Return (X, Y) of the center of cell containing provided text 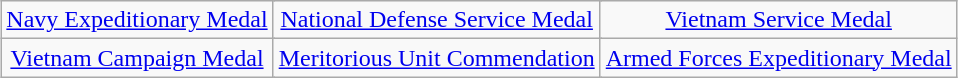
Armed Forces Expeditionary Medal (778, 58)
Navy Expeditionary Medal (137, 20)
National Defense Service Medal (436, 20)
Vietnam Campaign Medal (137, 58)
Meritorious Unit Commendation (436, 58)
Vietnam Service Medal (778, 20)
